Extract the [X, Y] coordinate from the center of the cell holding the provided text.  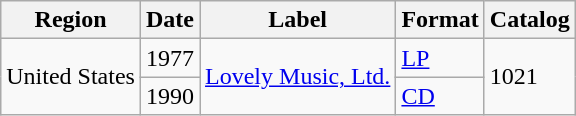
1990 [170, 96]
Lovely Music, Ltd. [298, 77]
United States [71, 77]
LP [440, 58]
Catalog [530, 20]
1021 [530, 77]
Date [170, 20]
CD [440, 96]
Region [71, 20]
Format [440, 20]
1977 [170, 58]
Label [298, 20]
